Extract the (X, Y) coordinate from the center of the cell holding the provided text.  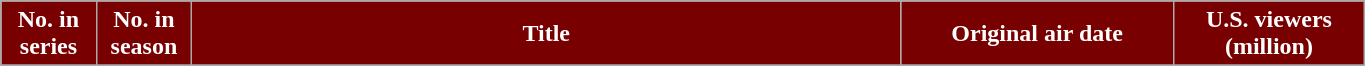
U.S. viewers(million) (1268, 34)
Title (546, 34)
No. inseason (144, 34)
Original air date (1038, 34)
No. inseries (48, 34)
